Provide the (X, Y) coordinate of the cell's center where the given text is located.  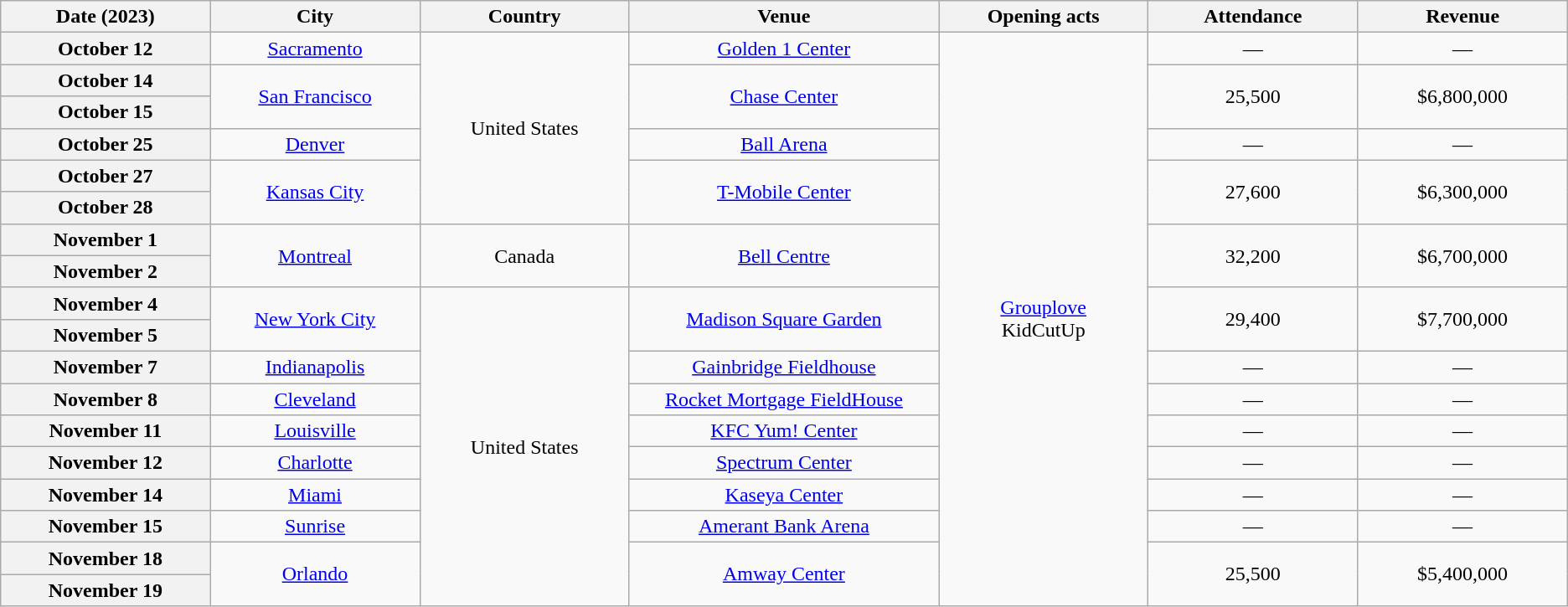
Madison Square Garden (784, 319)
City (315, 17)
October 14 (106, 80)
Attendance (1253, 17)
Country (524, 17)
San Francisco (315, 96)
Montreal (315, 255)
November 4 (106, 303)
32,200 (1253, 255)
October 15 (106, 112)
Revenue (1462, 17)
November 1 (106, 239)
Opening acts (1044, 17)
27,600 (1253, 192)
November 7 (106, 367)
New York City (315, 319)
Bell Centre (784, 255)
Cleveland (315, 399)
Kaseya Center (784, 495)
Chase Center (784, 96)
Louisville (315, 431)
October 28 (106, 208)
Grouplove KidCutUp (1044, 320)
October 12 (106, 49)
Date (2023) (106, 17)
Indianapolis (315, 367)
$6,700,000 (1462, 255)
November 2 (106, 271)
Spectrum Center (784, 463)
Rocket Mortgage FieldHouse (784, 399)
Denver (315, 144)
November 8 (106, 399)
Miami (315, 495)
Golden 1 Center (784, 49)
KFC Yum! Center (784, 431)
October 25 (106, 144)
29,400 (1253, 319)
Sunrise (315, 527)
November 12 (106, 463)
T-Mobile Center (784, 192)
October 27 (106, 176)
Ball Arena (784, 144)
$5,400,000 (1462, 574)
Kansas City (315, 192)
Gainbridge Fieldhouse (784, 367)
November 15 (106, 527)
Orlando (315, 574)
November 11 (106, 431)
$7,700,000 (1462, 319)
Amway Center (784, 574)
November 14 (106, 495)
$6,800,000 (1462, 96)
Amerant Bank Arena (784, 527)
November 5 (106, 335)
Venue (784, 17)
Canada (524, 255)
November 19 (106, 590)
Sacramento (315, 49)
Charlotte (315, 463)
$6,300,000 (1462, 192)
November 18 (106, 558)
